Locate the cell with the specified text and output its [X, Y] center coordinate. 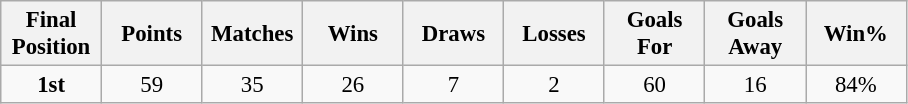
Matches [252, 34]
1st [52, 85]
16 [756, 85]
2 [554, 85]
Goals Away [756, 34]
35 [252, 85]
Final Position [52, 34]
Draws [454, 34]
60 [654, 85]
59 [152, 85]
84% [856, 85]
Goals For [654, 34]
Points [152, 34]
Win% [856, 34]
7 [454, 85]
Losses [554, 34]
26 [354, 85]
Wins [354, 34]
